Scan for the cell matching the given text and deliver its [x, y] coordinate at center. 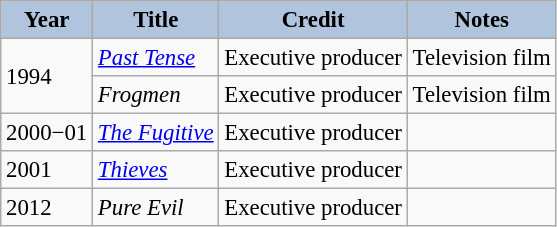
Year [47, 20]
Thieves [156, 170]
Pure Evil [156, 208]
Title [156, 20]
2000−01 [47, 133]
The Fugitive [156, 133]
Credit [313, 20]
1994 [47, 76]
Frogmen [156, 95]
Notes [482, 20]
2012 [47, 208]
2001 [47, 170]
Past Tense [156, 58]
